Pinpoint the cell where the given text exists, returning its (X, Y) midpoint coordinate. 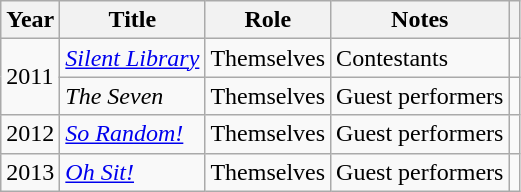
2011 (30, 77)
Role (268, 20)
Contestants (420, 58)
Notes (420, 20)
2012 (30, 134)
Oh Sit! (132, 172)
Title (132, 20)
Silent Library (132, 58)
So Random! (132, 134)
The Seven (132, 96)
2013 (30, 172)
Year (30, 20)
